Output the (X, Y) coordinate of the center of the cell containing the given text.  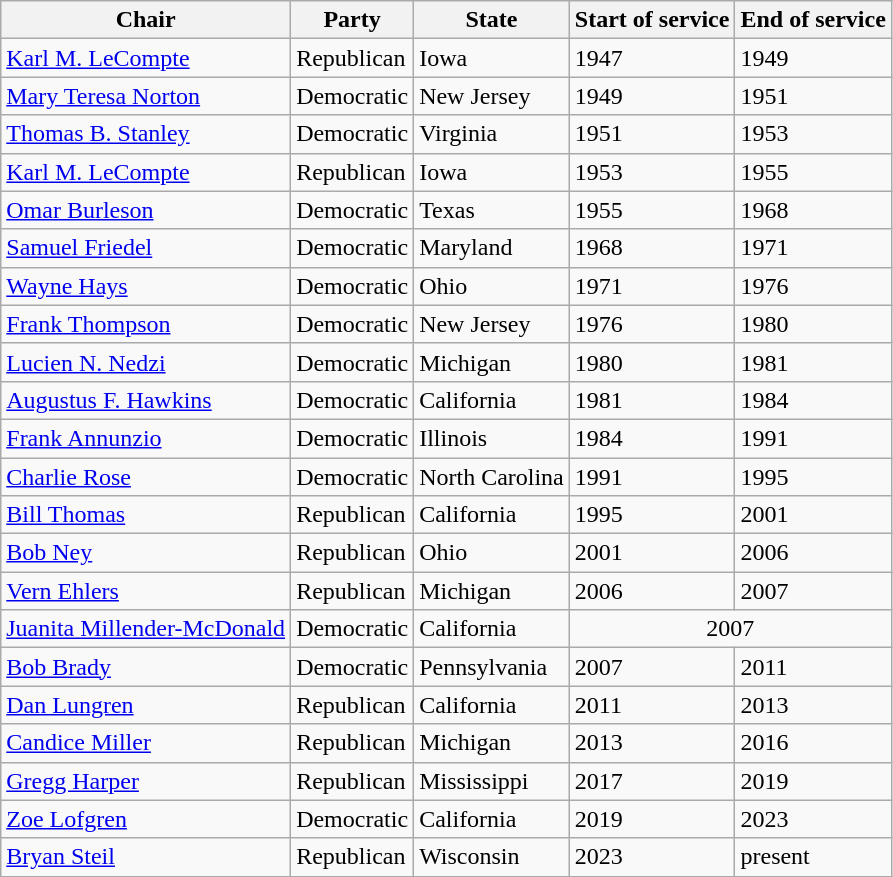
Dan Lungren (146, 705)
Samuel Friedel (146, 248)
State (492, 20)
Texas (492, 210)
present (813, 857)
Gregg Harper (146, 781)
2016 (813, 743)
Chair (146, 20)
Thomas B. Stanley (146, 134)
Wayne Hays (146, 286)
Bryan Steil (146, 857)
Virginia (492, 134)
Bill Thomas (146, 515)
Maryland (492, 248)
Pennsylvania (492, 667)
Charlie Rose (146, 477)
1947 (652, 58)
Illinois (492, 438)
Augustus F. Hawkins (146, 400)
Mississippi (492, 781)
End of service (813, 20)
Bob Ney (146, 553)
Wisconsin (492, 857)
Omar Burleson (146, 210)
Lucien N. Nedzi (146, 362)
Vern Ehlers (146, 591)
Zoe Lofgren (146, 819)
Frank Annunzio (146, 438)
Party (352, 20)
Juanita Millender-McDonald (146, 629)
Start of service (652, 20)
North Carolina (492, 477)
Bob Brady (146, 667)
Frank Thompson (146, 324)
2017 (652, 781)
Mary Teresa Norton (146, 96)
Candice Miller (146, 743)
